Locate the cell with the specified text and output its [X, Y] center coordinate. 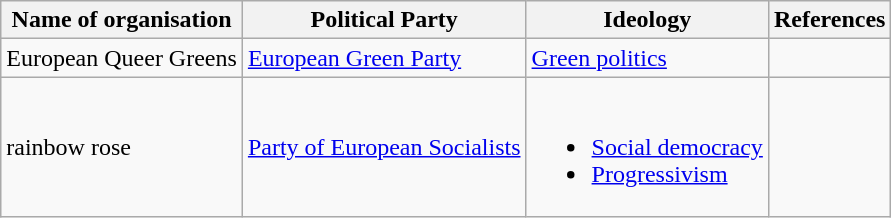
Party of European Socialists [384, 147]
Political Party [384, 20]
Name of organisation [122, 20]
Ideology [647, 20]
Green politics [647, 58]
References [830, 20]
Social democracyProgressivism [647, 147]
European Queer Greens [122, 58]
European Green Party [384, 58]
rainbow rose [122, 147]
